For the text-containing cell, return its midpoint in [x, y] coordinate format. 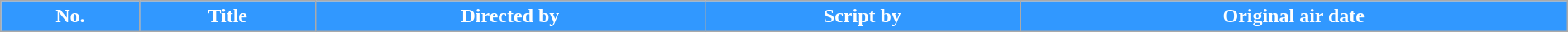
Directed by [509, 16]
Title [227, 16]
Original air date [1293, 16]
No. [70, 16]
Script by [862, 16]
